Scan for the cell matching the given text and deliver its [x, y] coordinate at center. 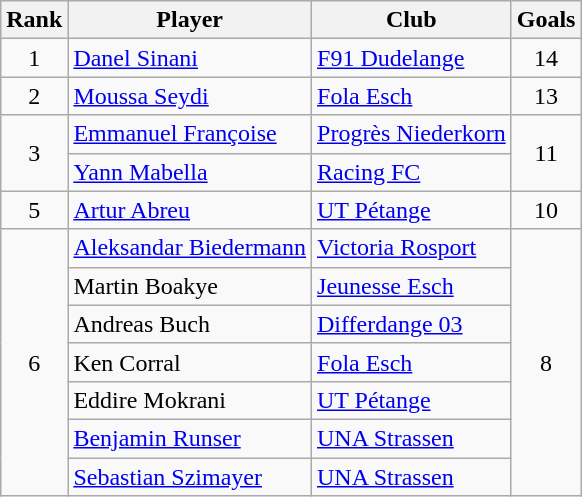
Club [412, 20]
11 [546, 153]
Andreas Buch [190, 324]
Martin Boakye [190, 286]
5 [34, 210]
Eddire Mokrani [190, 400]
Danel Sinani [190, 58]
Victoria Rosport [412, 248]
13 [546, 96]
Jeunesse Esch [412, 286]
14 [546, 58]
Rank [34, 20]
Differdange 03 [412, 324]
Aleksandar Biedermann [190, 248]
10 [546, 210]
Progrès Niederkorn [412, 134]
Benjamin Runser [190, 438]
2 [34, 96]
1 [34, 58]
Racing FC [412, 172]
Sebastian Szimayer [190, 477]
Ken Corral [190, 362]
Player [190, 20]
Emmanuel Françoise [190, 134]
8 [546, 362]
Artur Abreu [190, 210]
6 [34, 362]
F91 Dudelange [412, 58]
Yann Mabella [190, 172]
Moussa Seydi [190, 96]
Goals [546, 20]
3 [34, 153]
